Scan for the cell matching the given text and deliver its [X, Y] coordinate at center. 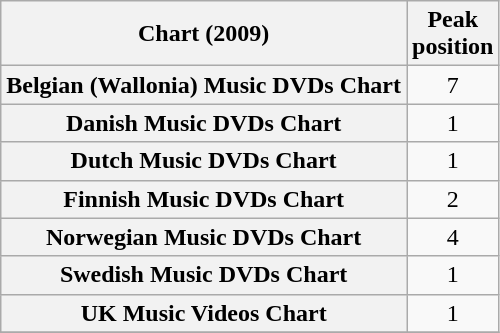
4 [452, 237]
Swedish Music DVDs Chart [204, 275]
UK Music Videos Chart [204, 313]
7 [452, 85]
Norwegian Music DVDs Chart [204, 237]
Peakposition [452, 34]
Finnish Music DVDs Chart [204, 199]
2 [452, 199]
Dutch Music DVDs Chart [204, 161]
Chart (2009) [204, 34]
Danish Music DVDs Chart [204, 123]
Belgian (Wallonia) Music DVDs Chart [204, 85]
